Locate the cell with the specified text and output its [X, Y] center coordinate. 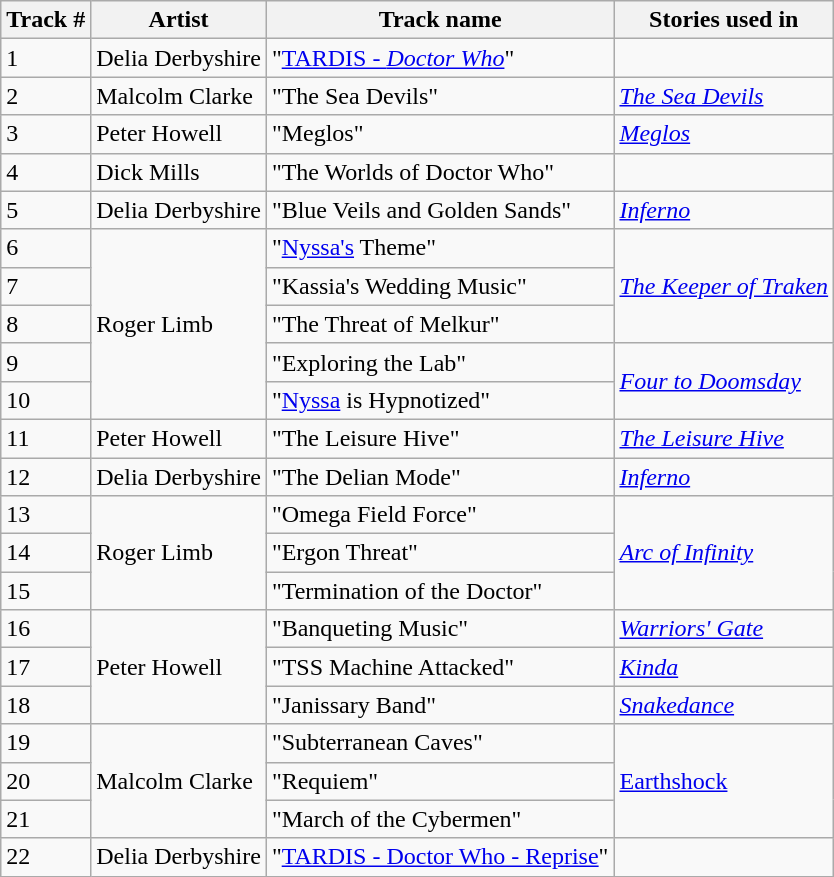
Stories used in [724, 20]
"The Threat of Melkur" [440, 324]
14 [46, 553]
The Sea Devils [724, 96]
Artist [179, 20]
"Nyssa is Hypnotized" [440, 400]
7 [46, 286]
"TSS Machine Attacked" [440, 667]
6 [46, 248]
"Requiem" [440, 781]
"The Delian Mode" [440, 477]
Four to Doomsday [724, 381]
"Exploring the Lab" [440, 362]
17 [46, 667]
"Banqueting Music" [440, 629]
21 [46, 819]
5 [46, 210]
15 [46, 591]
"Termination of the Doctor" [440, 591]
The Keeper of Traken [724, 286]
8 [46, 324]
"March of the Cybermen" [440, 819]
9 [46, 362]
"Nyssa's Theme" [440, 248]
20 [46, 781]
The Leisure Hive [724, 438]
"Meglos" [440, 134]
"Blue Veils and Golden Sands" [440, 210]
1 [46, 58]
11 [46, 438]
10 [46, 400]
"Kassia's Wedding Music" [440, 286]
4 [46, 172]
2 [46, 96]
Meglos [724, 134]
Kinda [724, 667]
"Ergon Threat" [440, 553]
"TARDIS - Doctor Who - Reprise" [440, 857]
"TARDIS - Doctor Who" [440, 58]
18 [46, 705]
"Omega Field Force" [440, 515]
"The Worlds of Doctor Who" [440, 172]
19 [46, 743]
Snakedance [724, 705]
"Subterranean Caves" [440, 743]
Warriors' Gate [724, 629]
22 [46, 857]
13 [46, 515]
"Janissary Band" [440, 705]
"The Leisure Hive" [440, 438]
"The Sea Devils" [440, 96]
Track name [440, 20]
Arc of Infinity [724, 553]
Dick Mills [179, 172]
Track # [46, 20]
12 [46, 477]
3 [46, 134]
Earthshock [724, 781]
16 [46, 629]
